Pinpoint the cell where the given text exists, returning its [x, y] midpoint coordinate. 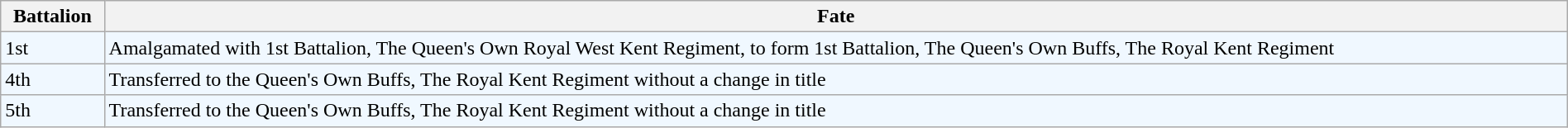
Amalgamated with 1st Battalion, The Queen's Own Royal West Kent Regiment, to form 1st Battalion, The Queen's Own Buffs, The Royal Kent Regiment [835, 48]
1st [53, 48]
5th [53, 111]
Fate [835, 17]
4th [53, 79]
Battalion [53, 17]
